Return (X, Y) of the center of cell containing provided text 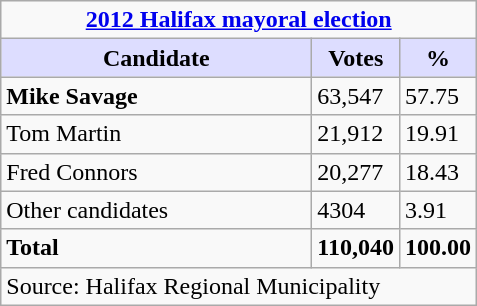
100.00 (438, 248)
21,912 (356, 134)
Source: Halifax Regional Municipality (239, 286)
18.43 (438, 172)
3.91 (438, 210)
% (438, 58)
110,040 (356, 248)
4304 (356, 210)
Other candidates (156, 210)
Fred Connors (156, 172)
Votes (356, 58)
19.91 (438, 134)
Tom Martin (156, 134)
20,277 (356, 172)
63,547 (356, 96)
Candidate (156, 58)
Total (156, 248)
Mike Savage (156, 96)
57.75 (438, 96)
2012 Halifax mayoral election (239, 20)
